Capture the cell that displays the provided text and extract its (x, y) central coordinate. 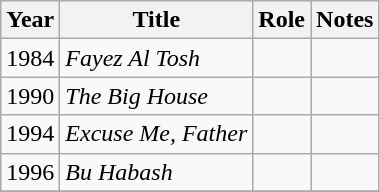
Title (156, 20)
Excuse Me, Father (156, 134)
Notes (345, 20)
1984 (30, 58)
1996 (30, 172)
1994 (30, 134)
Year (30, 20)
Fayez Al Tosh (156, 58)
Role (282, 20)
1990 (30, 96)
Bu Habash (156, 172)
The Big House (156, 96)
